Determine the [x, y] coordinate at the center of the cell enclosing the given text.  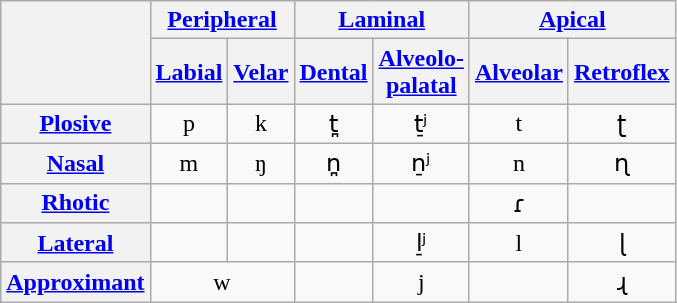
ʈ [622, 124]
l [518, 243]
Alveolo-palatal [421, 72]
Plosive [76, 124]
Retroflex [622, 72]
Lateral [76, 243]
n [518, 163]
w [222, 282]
Peripheral [222, 20]
Rhotic [76, 203]
l̠ʲ [421, 243]
p [189, 124]
t̠ʲ [421, 124]
k [261, 124]
t [518, 124]
Apical [572, 20]
n̪ [334, 163]
Approximant [76, 282]
ɳ [622, 163]
Nasal [76, 163]
Laminal [382, 20]
Labial [189, 72]
n̠ʲ [421, 163]
Dental [334, 72]
t̪ [334, 124]
Alveolar [518, 72]
j [421, 282]
ɾ [518, 203]
Velar [261, 72]
m [189, 163]
ɭ [622, 243]
ɻ [622, 282]
ŋ [261, 163]
